Identify which cell holds the provided text, then report its [X, Y] central coordinate. 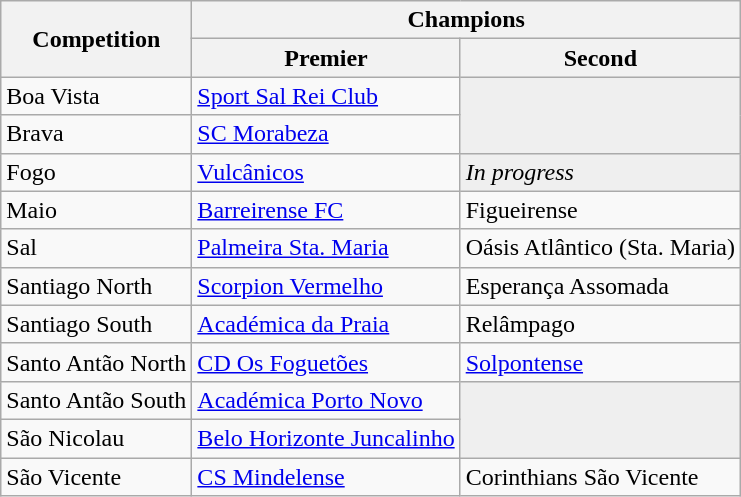
CS Mindelense [326, 477]
Fogo [96, 172]
Oásis Atlântico (Sta. Maria) [600, 248]
Brava [96, 134]
Santiago South [96, 324]
Sal [96, 248]
Vulcânicos [326, 172]
Premier [326, 58]
Boa Vista [96, 96]
Esperança Assomada [600, 286]
Champions [466, 20]
Santiago North [96, 286]
Santo Antão South [96, 400]
São Nicolau [96, 438]
SC Morabeza [326, 134]
Académica da Praia [326, 324]
Figueirense [600, 210]
Barreirense FC [326, 210]
Second [600, 58]
Académica Porto Novo [326, 400]
Belo Horizonte Juncalinho [326, 438]
In progress [600, 172]
Competition [96, 39]
Relâmpago [600, 324]
CD Os Foguetões [326, 362]
São Vicente [96, 477]
Solpontense [600, 362]
Corinthians São Vicente [600, 477]
Scorpion Vermelho [326, 286]
Sport Sal Rei Club [326, 96]
Maio [96, 210]
Palmeira Sta. Maria [326, 248]
Santo Antão North [96, 362]
